Find where the given text appears and provide that cell's center as (X, Y) coordinate. 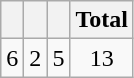
2 (36, 58)
13 (102, 58)
Total (102, 20)
6 (12, 58)
5 (58, 58)
